From the cell containing the given text, extract its center point as [X, Y] coordinate. 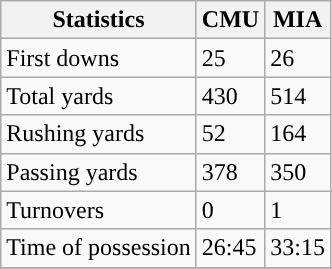
Time of possession [99, 248]
Turnovers [99, 210]
52 [230, 134]
430 [230, 96]
Passing yards [99, 172]
25 [230, 58]
26:45 [230, 248]
Statistics [99, 20]
514 [298, 96]
33:15 [298, 248]
CMU [230, 20]
First downs [99, 58]
26 [298, 58]
1 [298, 210]
Total yards [99, 96]
Rushing yards [99, 134]
0 [230, 210]
378 [230, 172]
164 [298, 134]
350 [298, 172]
MIA [298, 20]
